Return the [x, y] coordinate for the center point of the cell that contains the specified text.  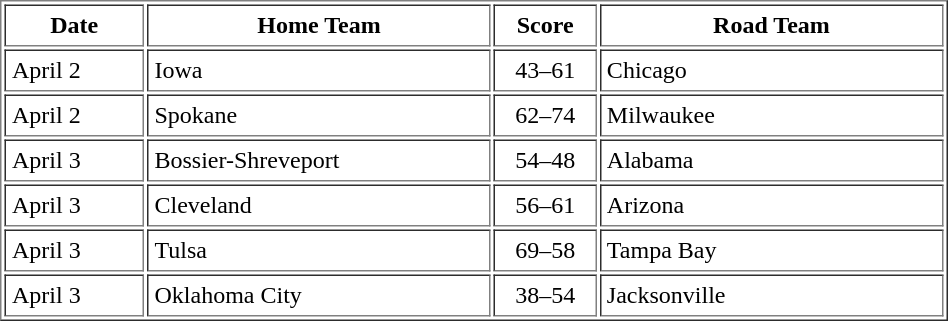
Home Team [319, 25]
56–61 [545, 205]
Tampa Bay [771, 251]
Jacksonville [771, 295]
62–74 [545, 115]
Chicago [771, 71]
54–48 [545, 161]
Road Team [771, 25]
69–58 [545, 251]
Tulsa [319, 251]
Iowa [319, 71]
Milwaukee [771, 115]
Alabama [771, 161]
Cleveland [319, 205]
Date [74, 25]
Spokane [319, 115]
Oklahoma City [319, 295]
38–54 [545, 295]
Score [545, 25]
Arizona [771, 205]
Bossier-Shreveport [319, 161]
43–61 [545, 71]
